From the cell containing the given text, extract its center point as (X, Y) coordinate. 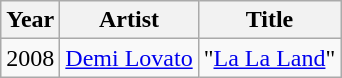
Title (270, 20)
Demi Lovato (129, 58)
Year (30, 20)
Artist (129, 20)
2008 (30, 58)
"La La Land" (270, 58)
